Return the [x, y] coordinate for the center point of the cell that contains the specified text.  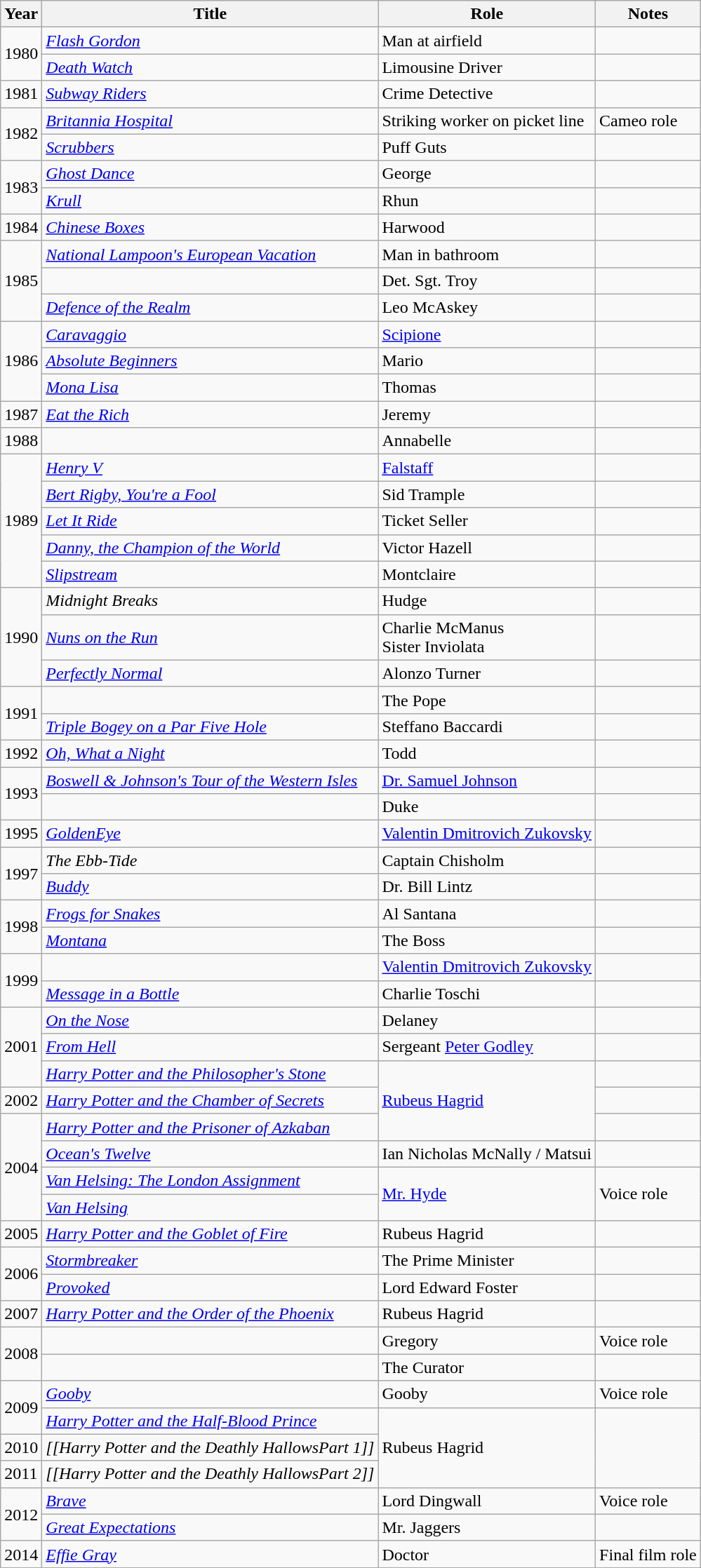
Lord Dingwall [487, 1501]
Title [211, 14]
1991 [21, 713]
Harry Potter and the Chamber of Secrets [211, 1100]
On the Nose [211, 1020]
Caravaggio [211, 334]
George [487, 174]
Britannia Hospital [211, 121]
Det. Sgt. Troy [487, 281]
Al Santana [487, 914]
1992 [21, 753]
Alonzo Turner [487, 673]
Provoked [211, 1287]
Notes [648, 14]
[[Harry Potter and the Deathly HallowsPart 2]] [211, 1474]
1997 [21, 874]
Ian Nicholas McNally / Matsui [487, 1154]
The Curator [487, 1367]
Eat the Rich [211, 414]
Van Helsing [211, 1207]
Lord Edward Foster [487, 1287]
Scipione [487, 334]
2011 [21, 1474]
Leo McAskey [487, 307]
Delaney [487, 1020]
1999 [21, 980]
Scrubbers [211, 147]
Buddy [211, 887]
Great Expectations [211, 1527]
Man at airfield [487, 41]
1980 [21, 54]
Year [21, 14]
Bert Rigby, You're a Fool [211, 494]
Gregory [487, 1341]
Falstaff [487, 468]
1990 [21, 637]
1989 [21, 521]
2004 [21, 1167]
1984 [21, 227]
1988 [21, 441]
1985 [21, 281]
1983 [21, 187]
Nuns on the Run [211, 637]
Mr. Jaggers [487, 1527]
Stormbreaker [211, 1261]
The Pope [487, 700]
Perfectly Normal [211, 673]
Thomas [487, 388]
Dr. Samuel Johnson [487, 780]
Dr. Bill Lintz [487, 887]
Charlie McManus Sister Inviolata [487, 637]
Mario [487, 361]
Montana [211, 940]
Captain Chisholm [487, 860]
Harry Potter and the Philosopher's Stone [211, 1074]
1998 [21, 927]
Final film role [648, 1554]
Montclaire [487, 574]
Harry Potter and the Half-Blood Prince [211, 1421]
Hudge [487, 601]
Frogs for Snakes [211, 914]
Crime Detective [487, 94]
Doctor [487, 1554]
Brave [211, 1501]
1982 [21, 134]
Boswell & Johnson's Tour of the Western Isles [211, 780]
[[Harry Potter and the Deathly HallowsPart 1]] [211, 1447]
Sid Trample [487, 494]
The Ebb-Tide [211, 860]
Let It Ride [211, 521]
Role [487, 14]
2009 [21, 1407]
Death Watch [211, 67]
Oh, What a Night [211, 753]
GoldenEye [211, 834]
Harwood [487, 227]
2012 [21, 1514]
Triple Bogey on a Par Five Hole [211, 726]
Subway Riders [211, 94]
1987 [21, 414]
Defence of the Realm [211, 307]
Harry Potter and the Prisoner of Azkaban [211, 1127]
Annabelle [487, 441]
Duke [487, 807]
Effie Gray [211, 1554]
Ocean's Twelve [211, 1154]
1986 [21, 361]
Midnight Breaks [211, 601]
Harry Potter and the Goblet of Fire [211, 1234]
Slipstream [211, 574]
Ticket Seller [487, 521]
Ghost Dance [211, 174]
Flash Gordon [211, 41]
From Hell [211, 1047]
1993 [21, 794]
Mona Lisa [211, 388]
Puff Guts [487, 147]
Message in a Bottle [211, 994]
1981 [21, 94]
Man in bathroom [487, 254]
2005 [21, 1234]
2010 [21, 1447]
National Lampoon's European Vacation [211, 254]
Rhun [487, 201]
2001 [21, 1047]
The Prime Minister [487, 1261]
Krull [211, 201]
2007 [21, 1314]
2008 [21, 1354]
Charlie Toschi [487, 994]
Van Helsing: The London Assignment [211, 1180]
Sergeant Peter Godley [487, 1047]
2002 [21, 1100]
The Boss [487, 940]
Cameo role [648, 121]
Steffano Baccardi [487, 726]
Striking worker on picket line [487, 121]
Absolute Beginners [211, 361]
1995 [21, 834]
Chinese Boxes [211, 227]
Danny, the Champion of the World [211, 548]
Harry Potter and the Order of the Phoenix [211, 1314]
Jeremy [487, 414]
Victor Hazell [487, 548]
Limousine Driver [487, 67]
Mr. Hyde [487, 1194]
2006 [21, 1274]
Henry V [211, 468]
Todd [487, 753]
2014 [21, 1554]
